Return (x, y) of the center of cell containing provided text 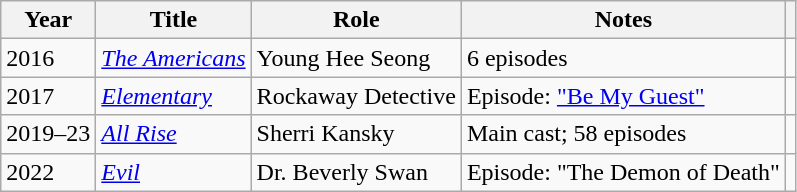
2016 (48, 58)
Young Hee Seong (356, 58)
Episode: "Be My Guest" (623, 96)
Year (48, 20)
Notes (623, 20)
Rockaway Detective (356, 96)
2017 (48, 96)
Evil (174, 172)
2019–23 (48, 134)
Role (356, 20)
Title (174, 20)
The Americans (174, 58)
Main cast; 58 episodes (623, 134)
All Rise (174, 134)
Elementary (174, 96)
6 episodes (623, 58)
Dr. Beverly Swan (356, 172)
Episode: "The Demon of Death" (623, 172)
2022 (48, 172)
Sherri Kansky (356, 134)
